Pinpoint the cell where the given text exists, returning its (x, y) midpoint coordinate. 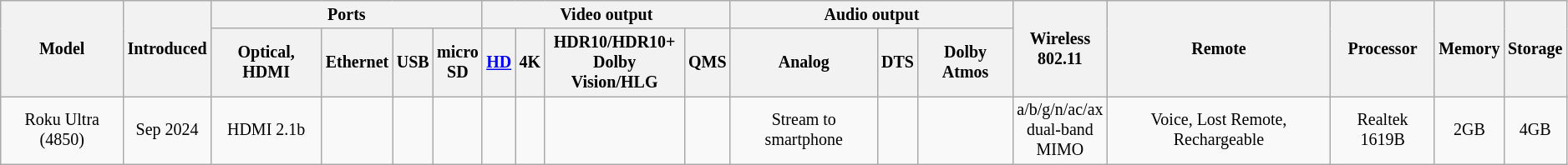
Introduced (167, 48)
Model (62, 48)
QMS (707, 63)
2GB (1469, 130)
Processor (1383, 48)
Analog (804, 63)
Voice, Lost Remote, Rechargeable (1218, 130)
HD (498, 63)
Realtek 1619B (1383, 130)
Ethernet (358, 63)
4GB (1535, 130)
Video output (606, 15)
Ports (346, 15)
USB (413, 63)
Optical, HDMI (266, 63)
DTS (897, 63)
Memory (1469, 48)
Remote (1218, 48)
Dolby Atmos (966, 63)
Roku Ultra (4850) (62, 130)
Wireless802.11 (1061, 48)
microSD (458, 63)
Stream to smartphone (804, 130)
Audio output (871, 15)
Sep 2024 (167, 130)
HDMI 2.1b (266, 130)
4K (530, 63)
a/b/g/n/ac/axdual-bandMIMO (1061, 130)
HDR10/HDR10+Dolby Vision/HLG (615, 63)
Storage (1535, 48)
